Provide the [x, y] coordinate of the cell's center where the given text is located.  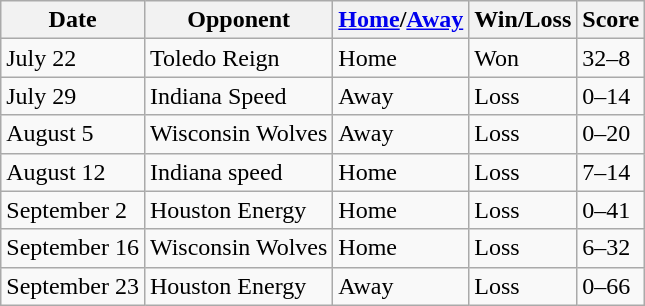
0–20 [611, 134]
July 22 [73, 58]
Home/Away [401, 20]
September 23 [73, 286]
September 2 [73, 210]
6–32 [611, 248]
August 5 [73, 134]
7–14 [611, 172]
32–8 [611, 58]
Date [73, 20]
Opponent [238, 20]
Indiana Speed [238, 96]
September 16 [73, 248]
Score [611, 20]
0–14 [611, 96]
Toledo Reign [238, 58]
0–66 [611, 286]
Indiana speed [238, 172]
Won [523, 58]
July 29 [73, 96]
August 12 [73, 172]
Win/Loss [523, 20]
0–41 [611, 210]
